Detect which cell encompasses the target text, then output its (x, y) center coordinate. 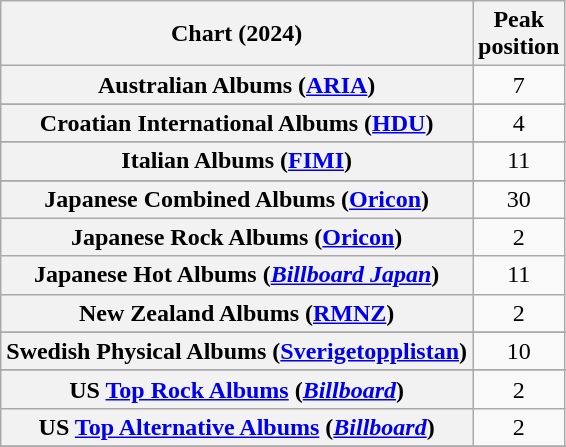
Japanese Hot Albums (Billboard Japan) (237, 275)
Italian Albums (FIMI) (237, 161)
New Zealand Albums (RMNZ) (237, 313)
Japanese Combined Albums (Oricon) (237, 199)
7 (519, 85)
Japanese Rock Albums (Oricon) (237, 237)
Swedish Physical Albums (Sverigetopplistan) (237, 351)
Australian Albums (ARIA) (237, 85)
Chart (2024) (237, 34)
Croatian International Albums (HDU) (237, 123)
US Top Rock Albums (Billboard) (237, 389)
30 (519, 199)
4 (519, 123)
10 (519, 351)
Peakposition (519, 34)
US Top Alternative Albums (Billboard) (237, 427)
